Provide the [x, y] coordinate of the cell's center where the given text is located.  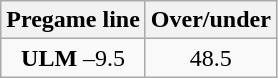
Pregame line [74, 20]
48.5 [210, 58]
Over/under [210, 20]
ULM –9.5 [74, 58]
